Locate the cell with the specified text and output its [X, Y] center coordinate. 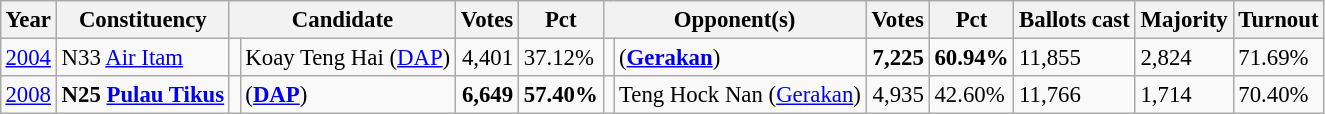
4,401 [488, 57]
57.40% [560, 95]
Turnout [1278, 20]
4,935 [898, 95]
70.40% [1278, 95]
2008 [28, 95]
42.60% [972, 95]
Koay Teng Hai (DAP) [348, 57]
(DAP) [348, 95]
7,225 [898, 57]
N25 Pulau Tikus [142, 95]
(Gerakan) [740, 57]
Opponent(s) [734, 20]
Constituency [142, 20]
11,766 [1074, 95]
Majority [1184, 20]
11,855 [1074, 57]
Candidate [342, 20]
37.12% [560, 57]
Teng Hock Nan (Gerakan) [740, 95]
Ballots cast [1074, 20]
6,649 [488, 95]
Year [28, 20]
N33 Air Itam [142, 57]
60.94% [972, 57]
1,714 [1184, 95]
2,824 [1184, 57]
2004 [28, 57]
71.69% [1278, 57]
